Pinpoint the cell where the given text exists, returning its (X, Y) midpoint coordinate. 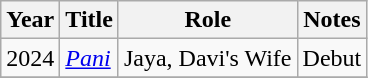
Jaya, Davi's Wife (208, 58)
Year (30, 20)
Pani (90, 58)
2024 (30, 58)
Notes (332, 20)
Title (90, 20)
Debut (332, 58)
Role (208, 20)
